Provide the [x, y] coordinate of the cell's center where the given text is located.  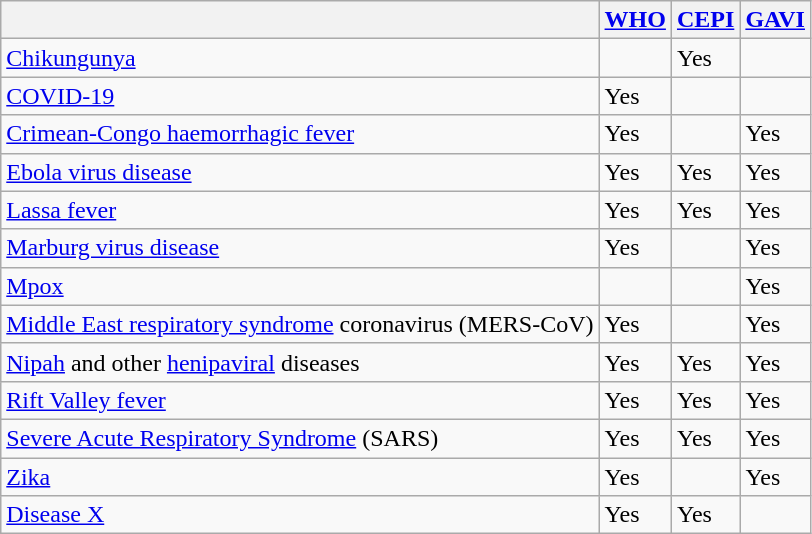
Marburg virus disease [300, 248]
Chikungunya [300, 58]
Rift Valley fever [300, 400]
Zika [300, 477]
GAVI [776, 20]
Mpox [300, 286]
Nipah and other henipaviral diseases [300, 362]
CEPI [705, 20]
Ebola virus disease [300, 172]
Lassa fever [300, 210]
Middle East respiratory syndrome coronavirus (MERS-CoV) [300, 324]
Crimean-Congo haemorrhagic fever [300, 134]
WHO [635, 20]
Disease X [300, 515]
COVID-19 [300, 96]
Severe Acute Respiratory Syndrome (SARS) [300, 438]
